Provide the (x, y) coordinate of the cell's center where the given text is located.  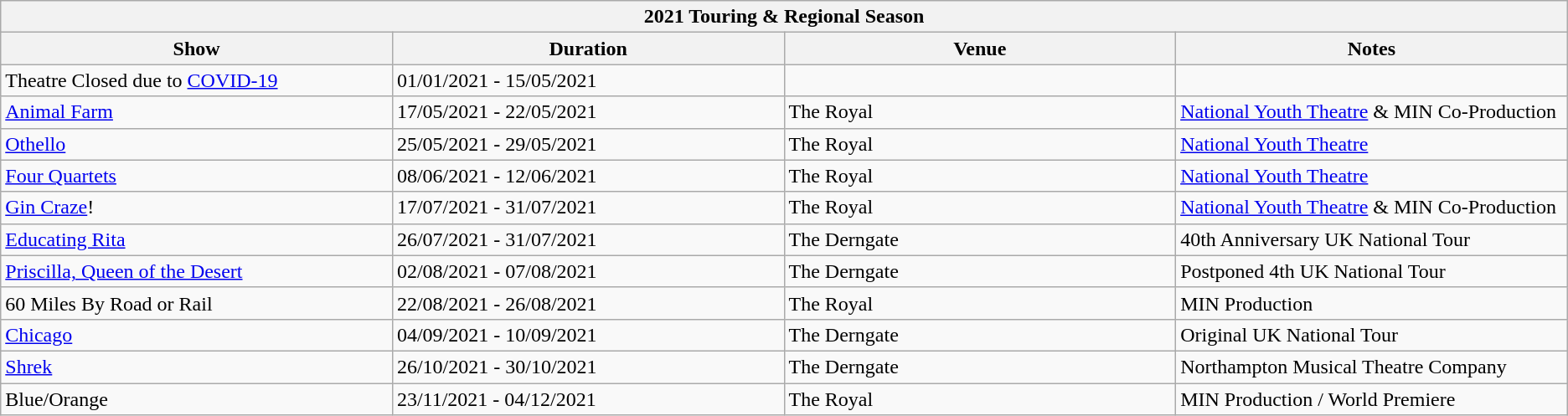
23/11/2021 - 04/12/2021 (588, 399)
02/08/2021 - 07/08/2021 (588, 271)
Original UK National Tour (1372, 335)
Gin Craze! (197, 208)
17/05/2021 - 22/05/2021 (588, 112)
Educating Rita (197, 239)
Venue (980, 49)
08/06/2021 - 12/06/2021 (588, 176)
26/10/2021 - 30/10/2021 (588, 367)
26/07/2021 - 31/07/2021 (588, 239)
40th Anniversary UK National Tour (1372, 239)
04/09/2021 - 10/09/2021 (588, 335)
Chicago (197, 335)
Theatre Closed due to COVID-19 (197, 80)
22/08/2021 - 26/08/2021 (588, 303)
25/05/2021 - 29/05/2021 (588, 144)
2021 Touring & Regional Season (784, 17)
Show (197, 49)
MIN Production / World Premiere (1372, 399)
Four Quartets (197, 176)
Postponed 4th UK National Tour (1372, 271)
60 Miles By Road or Rail (197, 303)
17/07/2021 - 31/07/2021 (588, 208)
Blue/Orange (197, 399)
01/01/2021 - 15/05/2021 (588, 80)
MIN Production (1372, 303)
Othello (197, 144)
Notes (1372, 49)
Duration (588, 49)
Shrek (197, 367)
Priscilla, Queen of the Desert (197, 271)
Animal Farm (197, 112)
Northampton Musical Theatre Company (1372, 367)
